Capture the cell that displays the provided text and extract its [X, Y] central coordinate. 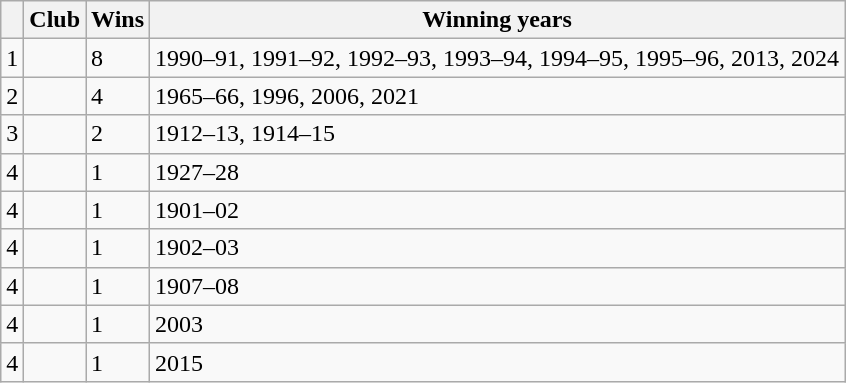
1927–28 [498, 172]
Wins [118, 20]
1907–08 [498, 286]
1901–02 [498, 210]
Club [55, 20]
Winning years [498, 20]
1965–66, 1996, 2006, 2021 [498, 96]
1912–13, 1914–15 [498, 134]
2015 [498, 362]
1990–91, 1991–92, 1992–93, 1993–94, 1994–95, 1995–96, 2013, 2024 [498, 58]
2003 [498, 324]
8 [118, 58]
1902–03 [498, 248]
3 [12, 134]
